Determine the [X, Y] coordinate at the center of the cell enclosing the given text.  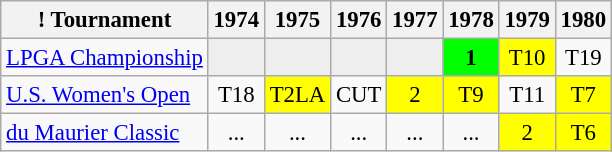
1978 [471, 20]
1975 [297, 20]
T2LA [297, 95]
! Tournament [104, 20]
T6 [583, 133]
1977 [415, 20]
U.S. Women's Open [104, 95]
1976 [359, 20]
1974 [236, 20]
T9 [471, 95]
1979 [527, 20]
du Maurier Classic [104, 133]
T11 [527, 95]
LPGA Championship [104, 58]
T10 [527, 58]
T18 [236, 95]
T7 [583, 95]
1 [471, 58]
T19 [583, 58]
CUT [359, 95]
1980 [583, 20]
